Find where the given text appears and provide that cell's center as [x, y] coordinate. 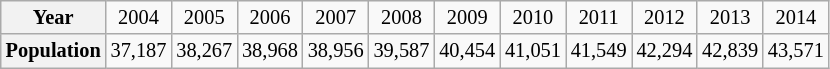
2009 [467, 17]
2011 [599, 17]
41,051 [533, 51]
2004 [139, 17]
42,294 [665, 51]
42,839 [730, 51]
2014 [796, 17]
40,454 [467, 51]
2008 [402, 17]
38,968 [270, 51]
2010 [533, 17]
39,587 [402, 51]
2006 [270, 17]
38,267 [204, 51]
2013 [730, 17]
Year [54, 17]
Population [54, 51]
2005 [204, 17]
43,571 [796, 51]
2007 [336, 17]
41,549 [599, 51]
38,956 [336, 51]
37,187 [139, 51]
2012 [665, 17]
